Determine the (X, Y) coordinate at the center of the cell enclosing the given text.  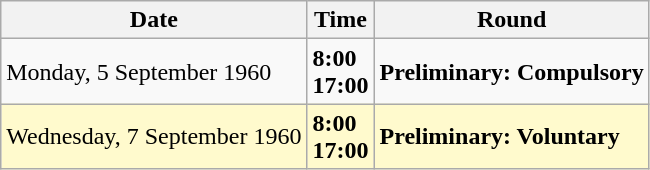
Wednesday, 7 September 1960 (154, 136)
Preliminary: Compulsory (512, 72)
Date (154, 20)
Preliminary: Voluntary (512, 136)
Monday, 5 September 1960 (154, 72)
Time (340, 20)
Round (512, 20)
